Pinpoint the cell where the given text exists, returning its [X, Y] midpoint coordinate. 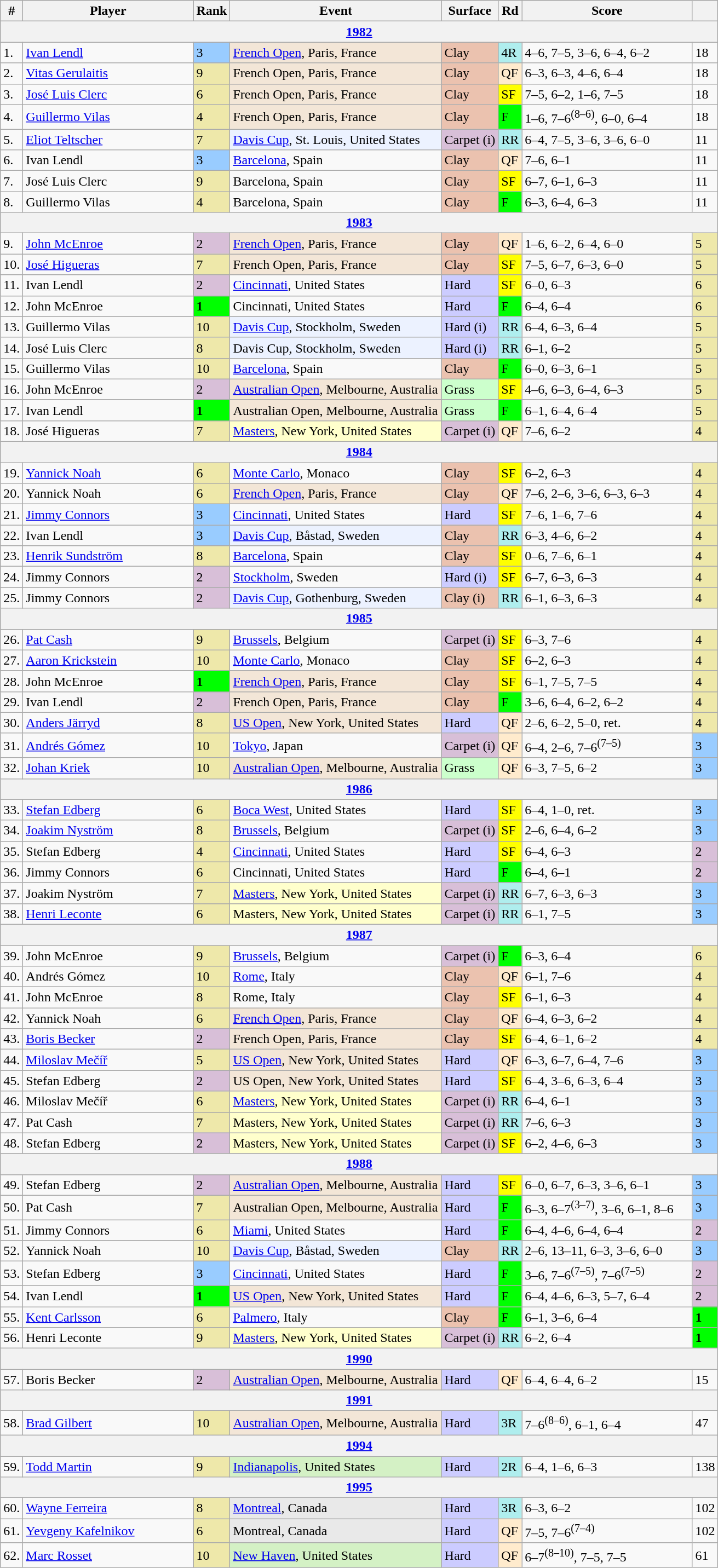
4. [12, 117]
2. [12, 73]
6–3, 6–4 [607, 956]
6–3, 4–6, 6–2 [607, 535]
28. [12, 681]
6–4, 4–6, 6–3, 5–7, 6–4 [607, 1296]
6–4, 2–6, 7–6(7–5) [607, 746]
1983 [359, 223]
5. [12, 140]
1984 [359, 452]
6–1, 3–6, 6–4 [607, 1317]
6–0, 6–7, 6–3, 3–6, 6–1 [607, 1185]
Kent Carlsson [108, 1317]
New Haven, United States [336, 1555]
1994 [359, 1445]
1982 [359, 32]
6–3, 7–5, 6–2 [607, 768]
46. [12, 1102]
6–4, 6–3, 6–4 [607, 327]
27. [12, 660]
# [12, 11]
21. [12, 515]
23. [12, 556]
Brad Gilbert [108, 1423]
43. [12, 1039]
45. [12, 1081]
Indianapolis, United States [336, 1467]
50. [12, 1208]
2R [510, 1467]
17. [12, 410]
48. [12, 1143]
1995 [359, 1488]
18. [12, 431]
16. [12, 389]
6–4, 6–4 [607, 306]
6–4, 6–4, 6–2 [607, 1380]
1991 [359, 1400]
6–7(8–10), 7–5, 7–5 [607, 1555]
56. [12, 1338]
2–6, 6–2, 5–0, ret. [607, 723]
7–5, 7–6(7–4) [607, 1531]
3–6, 7–6(7–5), 7–6(7–5) [607, 1273]
6–4, 6–3, 6–2 [607, 1018]
Rank [211, 11]
54. [12, 1296]
39. [12, 956]
52. [12, 1251]
Anders Järryd [108, 723]
6–1, 6–2 [607, 348]
2–6, 13–11, 6–3, 3–6, 6–0 [607, 1251]
6–4, 6–1, 6–2 [607, 1039]
Vitas Gerulaitis [108, 73]
6–1, 7–5 [607, 914]
36. [12, 872]
Clay (i) [470, 598]
13. [12, 327]
1–6, 6–2, 6–4, 6–0 [607, 244]
49. [12, 1185]
6–1, 6–4, 6–4 [607, 410]
0–6, 7–6, 6–1 [607, 556]
Tokyo, Japan [336, 746]
1987 [359, 935]
6–4, 1–6, 6–3 [607, 1467]
Johan Kriek [108, 768]
6–1, 7–5, 7–5 [607, 681]
1. [12, 53]
42. [12, 1018]
7–6, 2–6, 3–6, 6–3, 6–3 [607, 494]
7–6, 6–1 [607, 160]
6–4, 4–6, 6–4, 6–4 [607, 1230]
4–6, 7–5, 3–6, 6–4, 6–2 [607, 53]
22. [12, 535]
6–1, 7–6 [607, 977]
6–1, 6–3, 6–3 [607, 598]
7–6(8–6), 6–1, 6–4 [607, 1423]
Stockholm, Sweden [336, 577]
30. [12, 723]
7–6, 6–2 [607, 431]
Surface [470, 11]
6–3, 6–7(3–7), 3–6, 6–1, 8–6 [607, 1208]
8. [12, 202]
35. [12, 851]
Davis Cup, Gothenburg, Sweden [336, 598]
19. [12, 473]
61. [12, 1531]
25. [12, 598]
6–4, 1–0, ret. [607, 810]
10. [12, 264]
6–2, 4–6, 6–3 [607, 1143]
1990 [359, 1359]
6–1, 6–3 [607, 998]
37. [12, 893]
Yevgeny Kafelnikov [108, 1531]
34. [12, 831]
40. [12, 977]
1–6, 7–6(8–6), 6–0, 6–4 [607, 117]
51. [12, 1230]
6–4, 7–5, 3–6, 3–6, 6–0 [607, 140]
31. [12, 746]
57. [12, 1380]
9. [12, 244]
15. [12, 368]
7–5, 6–2, 1–6, 7–5 [607, 94]
6–3, 7–6 [607, 639]
Rd [510, 11]
Player [108, 11]
55. [12, 1317]
1986 [359, 789]
20. [12, 494]
59. [12, 1467]
47 [705, 1423]
7–6, 1–6, 7–6 [607, 515]
Miami, United States [336, 1230]
32. [12, 768]
6–0, 6–3 [607, 285]
Marc Rosset [108, 1555]
15 [705, 1380]
14. [12, 348]
26. [12, 639]
4–6, 6–3, 6–4, 6–3 [607, 389]
6–4, 6–3 [607, 851]
6–7, 6–1, 6–3 [607, 181]
7–5, 6–7, 6–3, 6–0 [607, 264]
29. [12, 702]
1988 [359, 1164]
33. [12, 810]
Aaron Krickstein [108, 660]
24. [12, 577]
38. [12, 914]
Davis Cup, St. Louis, United States [336, 140]
6–3, 6–3, 4–6, 6–4 [607, 73]
58. [12, 1423]
Event [336, 11]
6–3, 6–7, 6–4, 7–6 [607, 1060]
6–3, 6–4, 6–3 [607, 202]
41. [12, 998]
6. [12, 160]
2–6, 6–4, 6–2 [607, 831]
44. [12, 1060]
Todd Martin [108, 1467]
7. [12, 181]
6–0, 6–3, 6–1 [607, 368]
Eliot Teltscher [108, 140]
Wayne Ferreira [108, 1508]
Boca West, United States [336, 810]
138 [705, 1467]
Palmero, Italy [336, 1317]
7–6, 6–3 [607, 1122]
11. [12, 285]
4R [510, 53]
60. [12, 1508]
53. [12, 1273]
Score [607, 11]
3. [12, 94]
Henrik Sundström [108, 556]
12. [12, 306]
6–2, 6–4 [607, 1338]
3–6, 6–4, 6–2, 6–2 [607, 702]
61 [705, 1555]
62. [12, 1555]
6–4, 3–6, 6–3, 6–4 [607, 1081]
1985 [359, 619]
47. [12, 1122]
6–3, 6–2 [607, 1508]
